Pinpoint the cell where the given text exists, returning its [X, Y] midpoint coordinate. 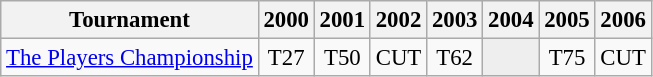
2004 [511, 20]
2002 [398, 20]
2000 [286, 20]
2005 [567, 20]
Tournament [130, 20]
2006 [623, 20]
T50 [342, 58]
The Players Championship [130, 58]
2001 [342, 20]
2003 [455, 20]
T27 [286, 58]
T75 [567, 58]
T62 [455, 58]
